Capture the cell that displays the provided text and extract its [x, y] central coordinate. 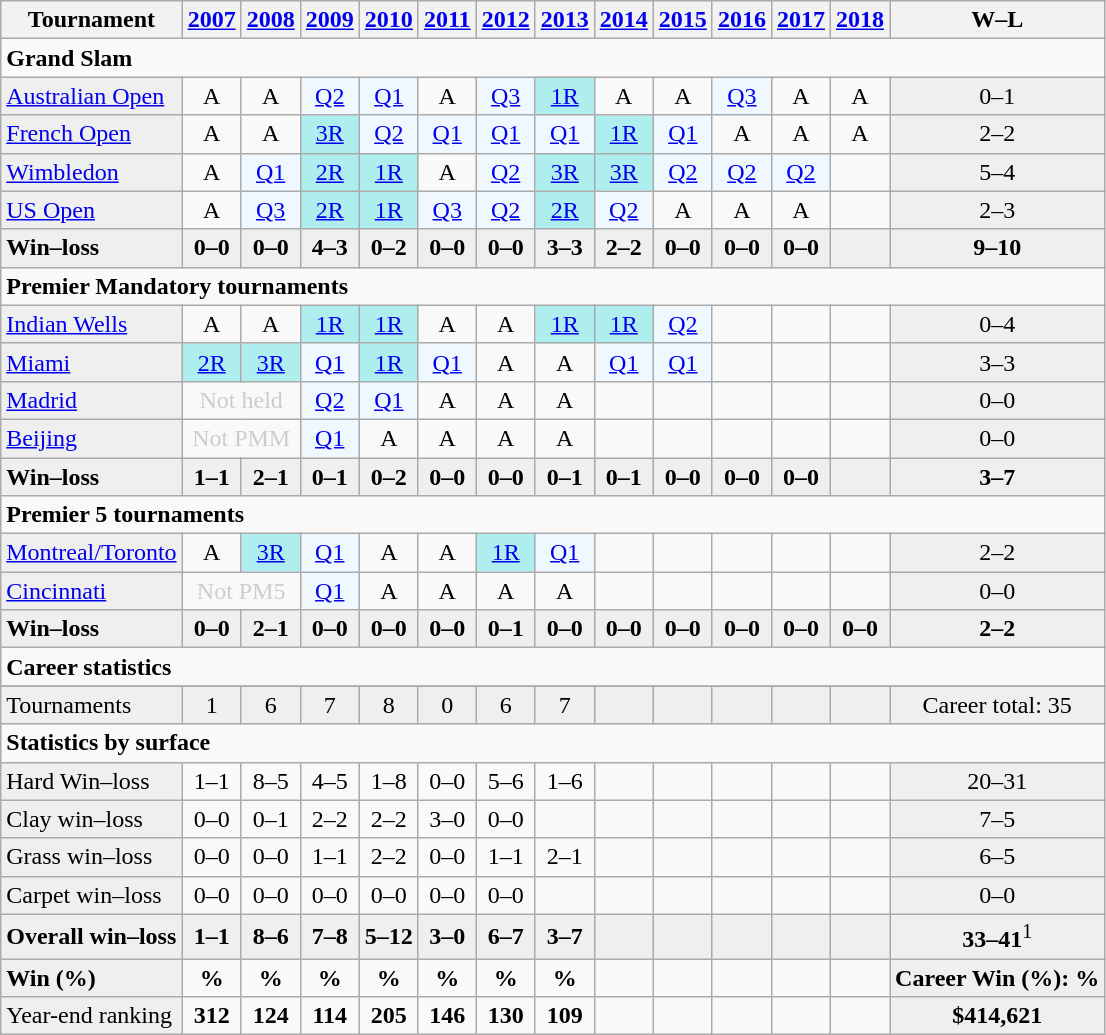
Grass win–loss [92, 857]
20–31 [998, 781]
2014 [624, 20]
Tournament [92, 20]
2012 [506, 20]
Grand Slam [553, 58]
Win (%) [92, 978]
Hard Win–loss [92, 781]
Madrid [92, 400]
1–6 [564, 781]
1–8 [388, 781]
8 [388, 705]
Beijing [92, 438]
312 [212, 1016]
2018 [860, 20]
2007 [212, 20]
0–4 [998, 324]
Not PMM [241, 438]
Australian Open [92, 96]
Career total: 35 [998, 705]
2008 [270, 20]
114 [330, 1016]
Clay win–loss [92, 819]
2015 [682, 20]
7–5 [998, 819]
9–10 [998, 248]
130 [506, 1016]
2010 [388, 20]
8–6 [270, 936]
205 [388, 1016]
2011 [447, 20]
Career statistics [553, 667]
Miami [92, 362]
5–12 [388, 936]
6–7 [506, 936]
Year-end ranking [92, 1016]
Career Win (%): % [998, 978]
124 [270, 1016]
1 [212, 705]
146 [447, 1016]
US Open [92, 210]
0 [447, 705]
Premier 5 tournaments [553, 515]
Not PM5 [241, 591]
33–411 [998, 936]
2009 [330, 20]
$414,621 [998, 1016]
Carpet win–loss [92, 895]
Tournaments [92, 705]
2013 [564, 20]
French Open [92, 134]
Statistics by surface [553, 743]
Cincinnati [92, 591]
8–5 [270, 781]
2017 [800, 20]
Overall win–loss [92, 936]
4–3 [330, 248]
Not held [241, 400]
W–L [998, 20]
4–5 [330, 781]
Montreal/Toronto [92, 553]
109 [564, 1016]
2016 [742, 20]
6–5 [998, 857]
5–6 [506, 781]
5–4 [998, 172]
7–8 [330, 936]
2–3 [998, 210]
Premier Mandatory tournaments [553, 286]
Wimbledon [92, 172]
Indian Wells [92, 324]
